Scan for the cell matching the given text and deliver its [X, Y] coordinate at center. 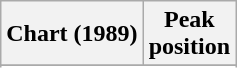
Peakposition [189, 34]
Chart (1989) [72, 34]
